Locate the cell with the specified text and output its (x, y) center coordinate. 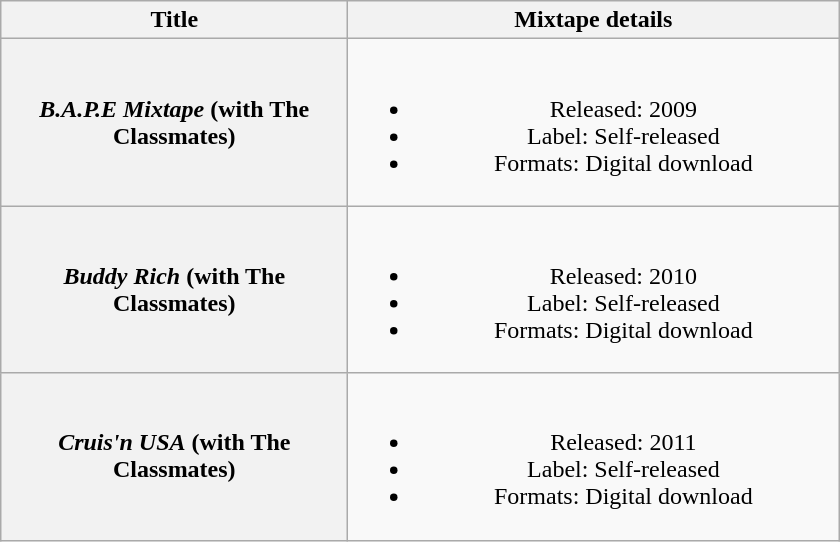
Buddy Rich (with The Classmates) (174, 290)
Mixtape details (594, 20)
B.A.P.E Mixtape (with The Classmates) (174, 122)
Released: 2009Label: Self-releasedFormats: Digital download (594, 122)
Released: 2010Label: Self-releasedFormats: Digital download (594, 290)
Cruis'n USA (with The Classmates) (174, 456)
Released: 2011Label: Self-releasedFormats: Digital download (594, 456)
Title (174, 20)
